Pinpoint the cell where the given text exists, returning its (x, y) midpoint coordinate. 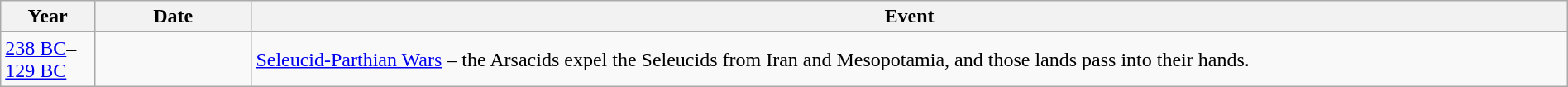
Seleucid-Parthian Wars – the Arsacids expel the Seleucids from Iran and Mesopotamia, and those lands pass into their hands. (910, 60)
Year (48, 17)
238 BC–129 BC (48, 60)
Event (910, 17)
Date (172, 17)
